Identify which cell holds the provided text, then report its (X, Y) central coordinate. 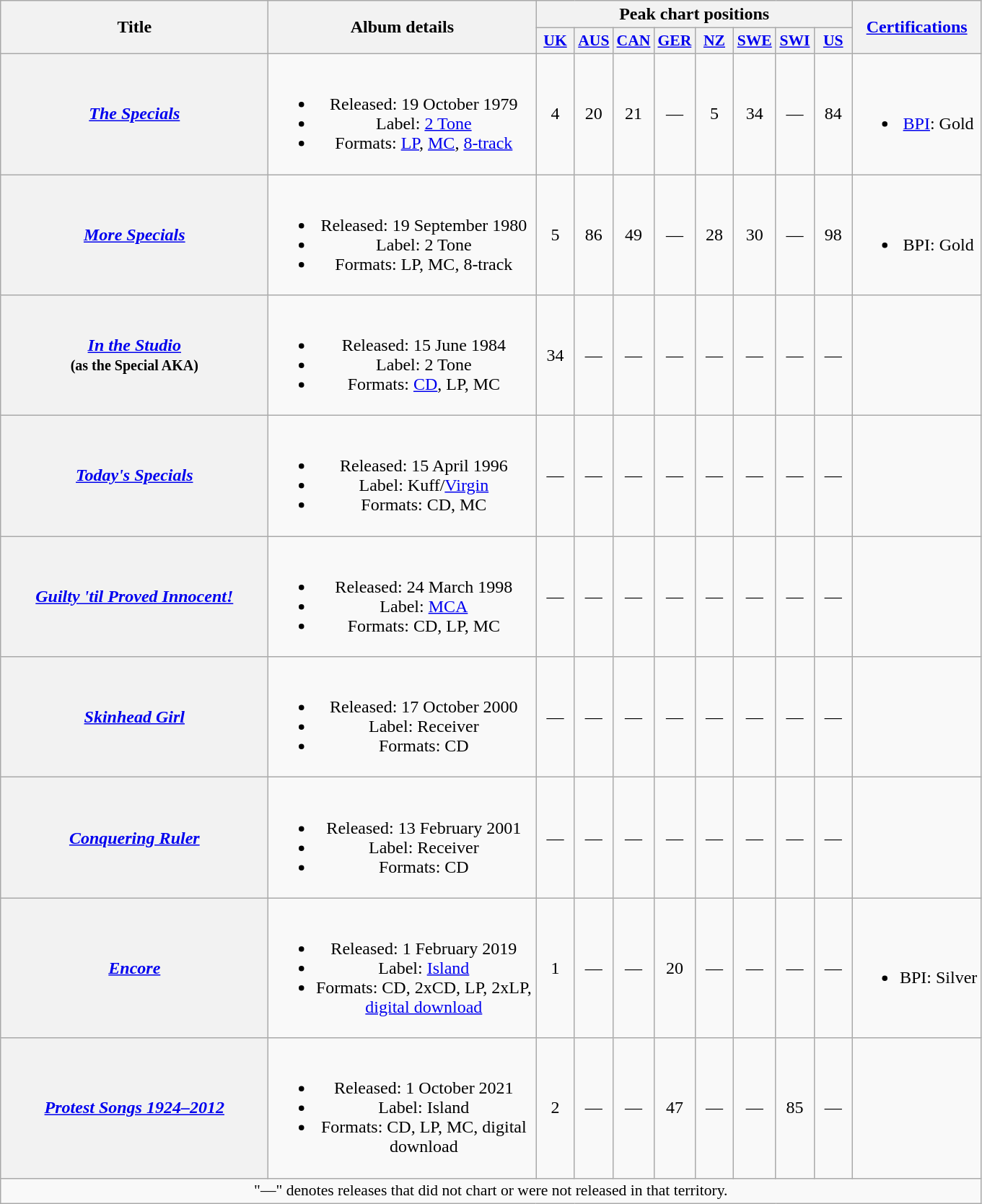
30 (755, 235)
4 (556, 114)
47 (674, 1108)
The Specials (134, 114)
Released: 15 June 1984Label: 2 ToneFormats: CD, LP, MC (403, 355)
SWI (795, 41)
SWE (755, 41)
Released: 1 February 2019Label: IslandFormats: CD, 2xCD, LP, 2xLP, digital download (403, 968)
Guilty 'til Proved Innocent! (134, 596)
28 (714, 235)
Skinhead Girl (134, 717)
Released: 19 September 1980Label: 2 ToneFormats: LP, MC, 8-track (403, 235)
UK (556, 41)
21 (634, 114)
86 (593, 235)
Peak chart positions (694, 14)
US (833, 41)
Certifications (916, 27)
Title (134, 27)
Protest Songs 1924–2012 (134, 1108)
1 (556, 968)
Today's Specials (134, 476)
2 (556, 1108)
More Specials (134, 235)
84 (833, 114)
85 (795, 1108)
NZ (714, 41)
Released: 13 February 2001Label: ReceiverFormats: CD (403, 837)
CAN (634, 41)
Encore (134, 968)
BPI: Silver (916, 968)
98 (833, 235)
AUS (593, 41)
"—" denotes releases that did not chart or were not released in that territory. (491, 1191)
Released: 1 October 2021Label: IslandFormats: CD, LP, MC, digital download (403, 1108)
Released: 19 October 1979Label: 2 ToneFormats: LP, MC, 8-track (403, 114)
Released: 15 April 1996Label: Kuff/VirginFormats: CD, MC (403, 476)
Conquering Ruler (134, 837)
GER (674, 41)
49 (634, 235)
Released: 24 March 1998Label: MCAFormats: CD, LP, MC (403, 596)
Album details (403, 27)
Released: 17 October 2000Label: ReceiverFormats: CD (403, 717)
In the Studio(as the Special AKA) (134, 355)
